Determine the (x, y) coordinate at the center of the cell enclosing the given text.  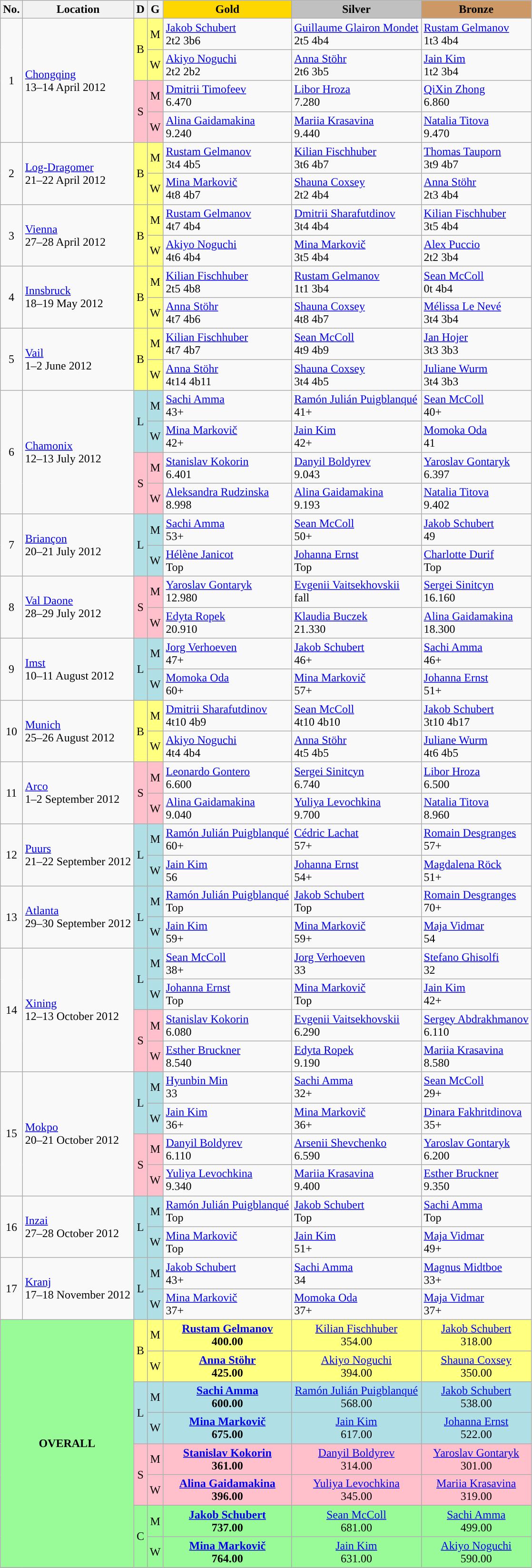
Puurs 21–22 September 2012 (78, 855)
Anna Stöhr 4t14 4b11 (227, 374)
Jorg Verhoeven 33 (356, 964)
Sachi Amma 46+ (476, 653)
13 (11, 917)
Esther Bruckner 9.350 (476, 1180)
Jain Kim 56 (227, 870)
Juliane Wurm 4t6 4b5 (476, 747)
Ramón Julián Puigblanqué 60+ (227, 839)
Natalia Titova 8.960 (476, 809)
Imst 10–11 August 2012 (78, 669)
Yaroslav Gontaryk 6.397 (476, 468)
15 (11, 1134)
Rustam Gelmanov 1t1 3b4 (356, 282)
Mariia Krasavina 8.580 (476, 1056)
Cédric Lachat 57+ (356, 839)
Sachi Amma Top (476, 1211)
Sachi Amma 600.00 (227, 1397)
Sean McColl 50+ (356, 529)
Munich 25–26 August 2012 (78, 731)
Arco 1–2 September 2012 (78, 793)
No. (11, 10)
OVERALL (67, 1443)
Jan Hojer 3t3 3b3 (476, 344)
Edyta Ropek 20.910 (227, 623)
Atlanta 29–30 September 2012 (78, 917)
Jain Kim 59+ (227, 932)
Johanna Ernst 51+ (476, 685)
Juliane Wurm 3t4 3b3 (476, 374)
Edyta Ropek 9.190 (356, 1056)
Jakob Schubert 538.00 (476, 1397)
Mina Markovič 3t5 4b4 (356, 250)
Sachi Amma 32+ (356, 1088)
Dmitrii Timofeev 6.470 (227, 96)
Chongqing 13–14 April 2012 (78, 80)
Mina Markovič 4t8 4b7 (227, 189)
7 (11, 545)
Log-Dragomer 21–22 April 2012 (78, 173)
Evgenii Vaitsekhovskii 6.290 (356, 1026)
Anna Stöhr 2t6 3b5 (356, 65)
Sachi Amma 499.00 (476, 1521)
Kilian Fischhuber 354.00 (356, 1335)
Mélissa Le Nevé 3t4 3b4 (476, 312)
Libor Hroza 6.500 (476, 777)
Sean McColl 0t 4b4 (476, 282)
Akiyo Noguchi 2t2 2b2 (227, 65)
Mina Markovič 59+ (356, 932)
Natalia Titova 9.470 (476, 127)
Shauna Coxsey 4t8 4b7 (356, 312)
Jakob Schubert 49 (476, 529)
Rustam Gelmanov 3t4 4b5 (227, 158)
8 (11, 607)
Dmitrii Sharafutdinov 4t10 4b9 (227, 715)
Yaroslav Gontaryk 301.00 (476, 1459)
Anna Stöhr 425.00 (227, 1366)
Maja Vidmar 37+ (476, 1304)
Briançon 20–21 July 2012 (78, 545)
Kilian Fischhuber 3t6 4b7 (356, 158)
Akiyo Noguchi 4t6 4b4 (227, 250)
Alina Gaidamakina 396.00 (227, 1490)
Mina Markovič 37+ (227, 1304)
Jakob Schubert 43+ (227, 1273)
Stanislav Kokorin 6.080 (227, 1026)
11 (11, 793)
Anna Stöhr 2t3 4b4 (476, 189)
Akiyo Noguchi 394.00 (356, 1366)
12 (11, 855)
9 (11, 669)
Danyil Boldyrev 314.00 (356, 1459)
Charlotte Durif Top (476, 561)
Chamonix 12–13 July 2012 (78, 452)
Kilian Fischhuber 2t5 4b8 (227, 282)
Shauna Coxsey 350.00 (476, 1366)
Mina Markovič 57+ (356, 685)
Mina Markovič 764.00 (227, 1552)
Sean McColl 40+ (476, 406)
Inzai 27–28 October 2012 (78, 1227)
Jakob Schubert 46+ (356, 653)
C (140, 1537)
Ramón Julián Puigblanqué 41+ (356, 406)
Sean McColl 4t10 4b10 (356, 715)
Romain Desgranges 57+ (476, 839)
Sachi Amma 43+ (227, 406)
Anna Stöhr 4t5 4b5 (356, 747)
Anna Stöhr 4t7 4b6 (227, 312)
Stanislav Kokorin 361.00 (227, 1459)
Momoka Oda 37+ (356, 1304)
Sachi Amma 53+ (227, 529)
16 (11, 1227)
Sean McColl 38+ (227, 964)
Mina Markovič 42+ (227, 437)
Yuliya Levochkina 9.700 (356, 809)
Sean McColl 4t9 4b9 (356, 344)
Yaroslav Gontaryk 6.200 (476, 1149)
Ramón Julián Puigblanqué 568.00 (356, 1397)
Yuliya Levochkina 345.00 (356, 1490)
10 (11, 731)
Esther Bruckner 8.540 (227, 1056)
Danyil Boldyrev 9.043 (356, 468)
Sean McColl 681.00 (356, 1521)
Sean McColl 29+ (476, 1088)
Alina Gaidamakina 18.300 (476, 623)
QiXin Zhong 6.860 (476, 96)
Romain Desgranges 70+ (476, 902)
Mariia Krasavina 9.400 (356, 1180)
Jain Kim 631.00 (356, 1552)
3 (11, 235)
Magnus Midtboe 33+ (476, 1273)
Jakob Schubert 2t2 3b6 (227, 34)
Jakob Schubert 737.00 (227, 1521)
Kilian Fischhuber 3t5 4b4 (476, 220)
Shauna Coxsey 3t4 4b5 (356, 374)
4 (11, 297)
5 (11, 359)
Momoka Oda 41 (476, 437)
Shauna Coxsey 2t2 4b4 (356, 189)
Momoka Oda 60+ (227, 685)
Magdalena Röck 51+ (476, 870)
Alina Gaidamakina 9.040 (227, 809)
G (155, 10)
6 (11, 452)
D (140, 10)
Rustam Gelmanov 4t7 4b4 (227, 220)
Evgenii Vaitsekhovskii fall (356, 591)
Rustam Gelmanov 1t3 4b4 (476, 34)
Stefano Ghisolfi 32 (476, 964)
Innsbruck 18–19 May 2012 (78, 297)
Rustam Gelmanov 400.00 (227, 1335)
Johanna Ernst 522.00 (476, 1428)
Bronze (476, 10)
Maja Vidmar 54 (476, 932)
Jakob Schubert 318.00 (476, 1335)
Libor Hroza 7.280 (356, 96)
Mina Markovič 675.00 (227, 1428)
Leonardo Gontero 6.600 (227, 777)
Guillaume Glairon Mondet 2t5 4b4 (356, 34)
2 (11, 173)
Dmitrii Sharafutdinov 3t4 4b4 (356, 220)
Jain Kim 1t2 3b4 (476, 65)
Mariia Krasavina 9.440 (356, 127)
Akiyo Noguchi 4t4 4b4 (227, 747)
Yuliya Levochkina 9.340 (227, 1180)
Kilian Fischhuber 4t7 4b7 (227, 344)
Alina Gaidamakina 9.193 (356, 499)
Sergei Sinitcyn 6.740 (356, 777)
Jain Kim 36+ (227, 1118)
Arsenii Shevchenko 6.590 (356, 1149)
17 (11, 1288)
Kranj 17–18 November 2012 (78, 1288)
Thomas Tauporn 3t9 4b7 (476, 158)
Jain Kim 51+ (356, 1242)
Dinara Fakhritdinova 35+ (476, 1118)
14 (11, 1010)
Akiyo Noguchi 590.00 (476, 1552)
Sachi Amma 34 (356, 1273)
Hélène Janicot Top (227, 561)
Jorg Verhoeven 47+ (227, 653)
Val Daone 28–29 July 2012 (78, 607)
Alex Puccio 2t2 3b4 (476, 250)
Alina Gaidamakina 9.240 (227, 127)
Hyunbin Min 33 (227, 1088)
Gold (227, 10)
Vienna 27–28 April 2012 (78, 235)
Yaroslav Gontaryk 12.980 (227, 591)
1 (11, 80)
Mina Markovič 36+ (356, 1118)
Sergey Abdrakhmanov 6.110 (476, 1026)
Jain Kim 617.00 (356, 1428)
Xining 12–13 October 2012 (78, 1010)
Natalia Titova 9.402 (476, 499)
Sergei Sinitcyn 16.160 (476, 591)
Maja Vidmar 49+ (476, 1242)
Silver (356, 10)
Aleksandra Rudzinska 8.998 (227, 499)
Johanna Ernst 54+ (356, 870)
Klaudia Buczek 21.330 (356, 623)
Mariia Krasavina 319.00 (476, 1490)
Location (78, 10)
Stanislav Kokorin 6.401 (227, 468)
Danyil Boldyrev 6.110 (227, 1149)
Mokpo 20–21 October 2012 (78, 1134)
Jakob Schubert 3t10 4b17 (476, 715)
Vail 1–2 June 2012 (78, 359)
